Pinpoint the cell where the given text exists, returning its [x, y] midpoint coordinate. 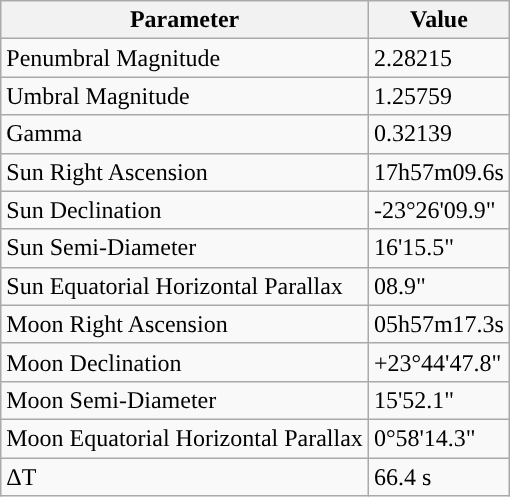
Moon Equatorial Horizontal Parallax [185, 438]
Sun Right Ascension [185, 172]
0°58'14.3" [438, 438]
2.28215 [438, 58]
Parameter [185, 20]
Sun Equatorial Horizontal Parallax [185, 286]
08.9" [438, 286]
05h57m17.3s [438, 324]
Sun Declination [185, 210]
Umbral Magnitude [185, 96]
Moon Right Ascension [185, 324]
16'15.5" [438, 248]
66.4 s [438, 477]
-23°26'09.9" [438, 210]
Moon Semi-Diameter [185, 400]
15'52.1" [438, 400]
Moon Declination [185, 362]
0.32139 [438, 134]
Sun Semi-Diameter [185, 248]
Gamma [185, 134]
17h57m09.6s [438, 172]
Penumbral Magnitude [185, 58]
Value [438, 20]
ΔT [185, 477]
1.25759 [438, 96]
+23°44'47.8" [438, 362]
